Provide the [x, y] coordinate of the cell's center where the given text is located.  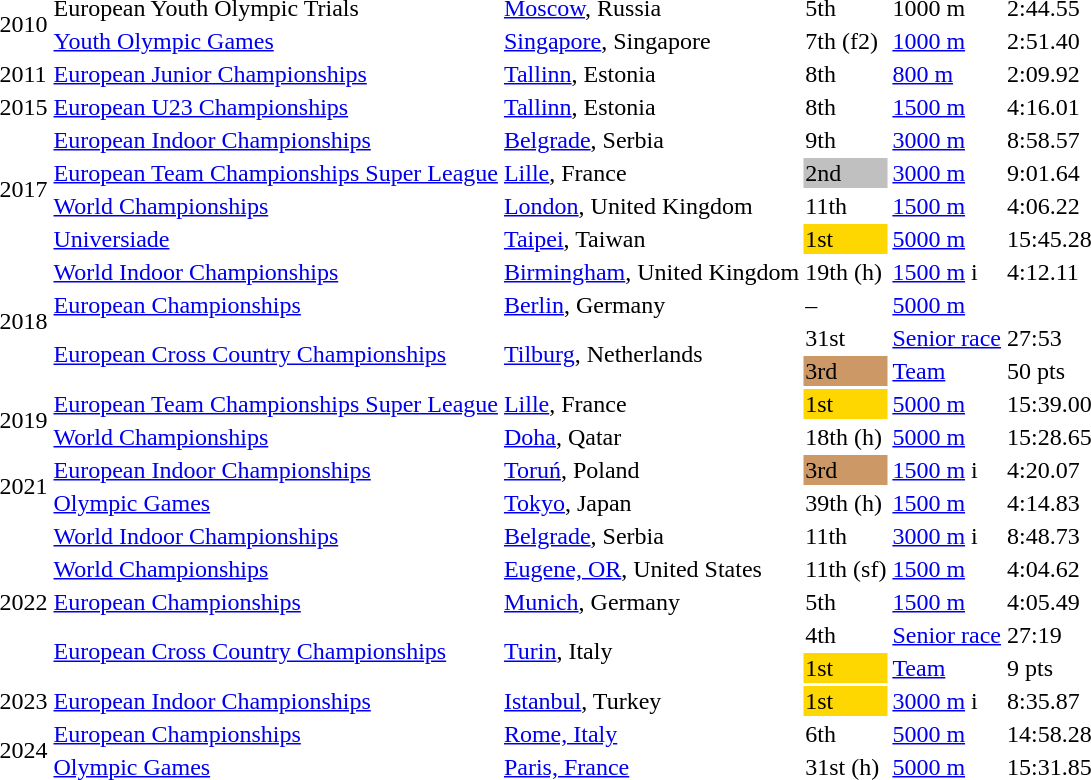
European Junior Championships [276, 74]
7th (f2) [846, 41]
31st [846, 338]
Taipei, Taiwan [651, 239]
Berlin, Germany [651, 305]
Turin, Italy [651, 652]
Youth Olympic Games [276, 41]
Tilburg, Netherlands [651, 354]
800 m [947, 74]
Doha, Qatar [651, 437]
Eugene, OR, United States [651, 569]
European U23 Championships [276, 107]
2nd [846, 173]
6th [846, 734]
Olympic Games [276, 503]
Tokyo, Japan [651, 503]
19th (h) [846, 272]
5th [846, 602]
39th (h) [846, 503]
Munich, Germany [651, 602]
11th (sf) [846, 569]
Istanbul, Turkey [651, 701]
Singapore, Singapore [651, 41]
Rome, Italy [651, 734]
9th [846, 140]
Toruń, Poland [651, 470]
– [846, 305]
18th (h) [846, 437]
4th [846, 635]
London, United Kingdom [651, 206]
Birmingham, United Kingdom [651, 272]
1000 m [947, 41]
Universiade [276, 239]
